Output the [X, Y] coordinate of the center of the cell containing the given text.  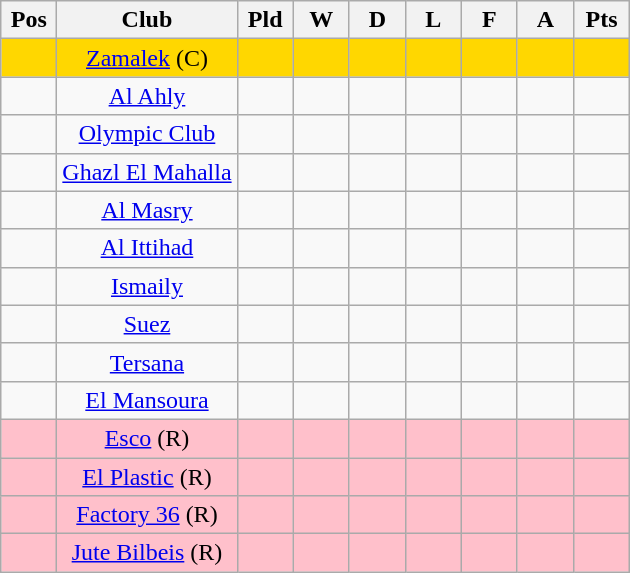
Tersana [147, 362]
L [433, 20]
Pts [602, 20]
Olympic Club [147, 134]
El Mansoura [147, 400]
Al Ahly [147, 96]
Al Masry [147, 210]
A [545, 20]
W [321, 20]
Pos [29, 20]
El Plastic (R) [147, 477]
Factory 36 (R) [147, 515]
Pld [265, 20]
Zamalek (C) [147, 58]
Esco (R) [147, 438]
Ismaily [147, 286]
Ghazl El Mahalla [147, 172]
Al Ittihad [147, 248]
D [377, 20]
Jute Bilbeis (R) [147, 553]
Suez [147, 324]
Club [147, 20]
F [489, 20]
